Return (x, y) of the center of cell containing provided text 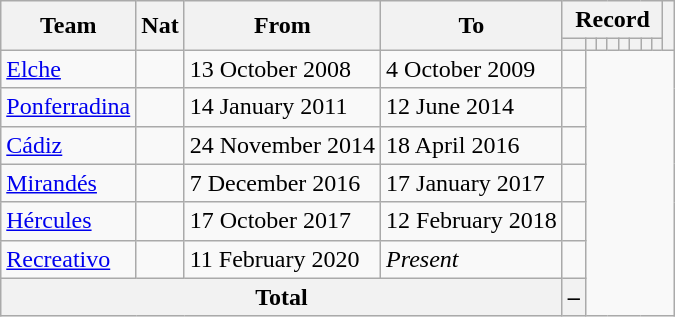
Cádiz (68, 145)
Nat (160, 26)
18 April 2016 (472, 145)
14 January 2011 (282, 107)
24 November 2014 (282, 145)
11 February 2020 (282, 259)
Total (282, 297)
Elche (68, 69)
12 February 2018 (472, 221)
From (282, 26)
– (574, 297)
Mirandés (68, 183)
12 June 2014 (472, 107)
Present (472, 259)
17 October 2017 (282, 221)
Team (68, 26)
Ponferradina (68, 107)
4 October 2009 (472, 69)
Record (612, 20)
7 December 2016 (282, 183)
13 October 2008 (282, 69)
To (472, 26)
Recreativo (68, 259)
Hércules (68, 221)
17 January 2017 (472, 183)
